From the cell containing the given text, extract its center point as [x, y] coordinate. 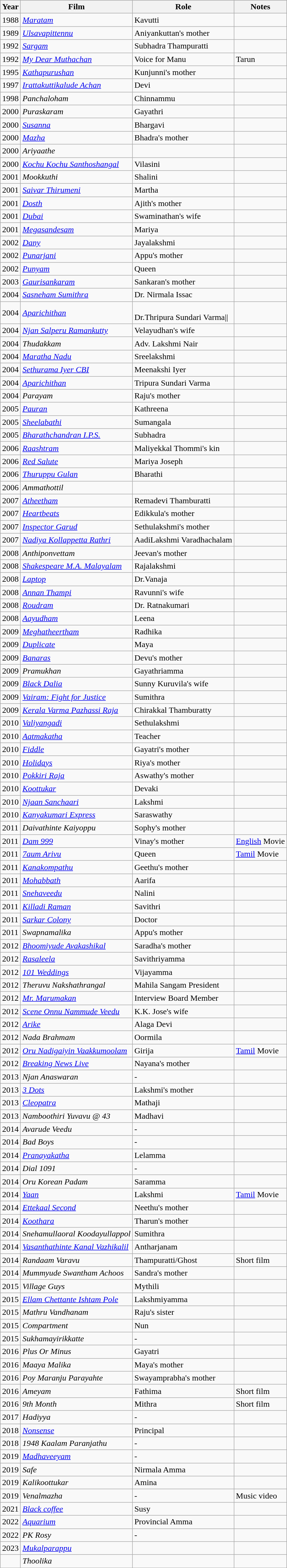
Dam 999 [76, 841]
Sarkar Colony [76, 920]
Girija [183, 1051]
Raashtram [76, 448]
Duplicate [76, 645]
1998 [10, 98]
Oru Korean Padam [76, 1181]
Shakespeare M.A. Malayalam [76, 566]
Ariyaathe [76, 151]
2023 [10, 1548]
Ajith's mother [183, 203]
Kanyakumari Express [76, 815]
Mariya Joseph [183, 461]
3 Dots [76, 1090]
Valiyangadi [76, 723]
Raju's sister [183, 1312]
2003 [10, 282]
Anthiponvettam [76, 553]
Sethurama Iyer CBI [76, 369]
Devu's mother [183, 658]
Saraswathy [183, 815]
Thuruppu Gulan [76, 474]
Holidays [76, 762]
Pokkiri Raja [76, 775]
Swaminathan's wife [183, 216]
Subhadra [183, 435]
Sukhamayirikkatte [76, 1339]
Dosth [76, 203]
Panchaloham [76, 98]
101 Weddings [76, 972]
Subhadra Thampuratti [183, 46]
Sargam [76, 46]
Pranayakatha [76, 1155]
1995 [10, 72]
Maliyekkal Thommi's kin [183, 448]
Devaki [183, 788]
Sreelakshmi [183, 356]
Parayam [76, 396]
Savithri [183, 906]
Kerala Varma Pazhassi Raja [76, 710]
Aatmakatha [76, 736]
Mithra [183, 1404]
Ettekaal Second [76, 1207]
Daivathinte Kaiyoppu [76, 828]
Ravunni's wife [183, 592]
Rajalakshmi [183, 566]
Tripura Sundari Varma [183, 383]
Kavutti [183, 20]
Red Salute [76, 461]
7aum Arivu [76, 854]
Lakshmi's mother [183, 1090]
AadiLakshmi Varadhachalam [183, 540]
Randaam Varavu [76, 1260]
Banaras [76, 658]
Shalini [183, 177]
Compartment [76, 1325]
Dany [76, 243]
Meenakshi Iyer [183, 369]
Teacher [183, 736]
Kathreena [183, 409]
Ameyam [76, 1391]
Thudakkam [76, 343]
Nada Brahmam [76, 1038]
English Movie [260, 841]
Sasneham Sumithra [76, 295]
Mohabbath [76, 880]
Mukalparappu [76, 1548]
Alaga Devi [183, 1024]
Chinnammu [183, 98]
Mr. Marumakan [76, 998]
Vasanthathinte Kanal Vazhikalil [76, 1247]
Sunny Kuruvila's wife [183, 684]
1948 Kaalam Paranjathu [76, 1443]
Mahila Sangam President [183, 985]
Bharathchandran I.P.S. [76, 435]
Punyam [76, 269]
Sophy's mother [183, 828]
Swayamprabha's mother [183, 1378]
Atheetham [76, 501]
Snehaveedu [76, 893]
Pramukhan [76, 671]
Mookkuthi [76, 177]
Role [183, 7]
Chirakkal Thamburatty [183, 710]
Adv. Lakshmi Nair [183, 343]
Nun [183, 1325]
Bhadra's mother [183, 138]
Aarifa [183, 880]
Tharun's mother [183, 1221]
Gayatri [183, 1352]
Aquarium [76, 1522]
Kanakompathu [76, 867]
Maratha Nadu [76, 356]
1988 [10, 20]
Antharjanam [183, 1247]
Susanna [76, 125]
Black coffee [76, 1509]
Njan Salperu Ramankutty [76, 330]
Jeevan's mother [183, 553]
Kathapurushan [76, 72]
Madhavi [183, 1116]
K.K. Jose's wife [183, 1011]
Laptop [76, 579]
Savithriyamma [183, 959]
Mathru Vandhanam [76, 1312]
Aniyankuttan's mother [183, 33]
Gaurisankaram [76, 282]
Dubai [76, 216]
Remadevi Thamburatti [183, 501]
Heartbeats [76, 514]
Bhoomiyude Avakashikal [76, 946]
Madhaveeyam [76, 1457]
Dial 1091 [76, 1168]
Vijayamma [183, 972]
Yaan [76, 1194]
Thoolika [76, 1561]
Fiddle [76, 749]
Amina [183, 1483]
My Dear Muthachan [76, 59]
Gayathri [183, 111]
Rasaleela [76, 959]
Irattakuttikalude Achan [76, 85]
Poy Maranju Parayahte [76, 1378]
Dr. Nirmala Issac [183, 295]
Breaking News Live [76, 1064]
Sumangala [183, 422]
Nirmala Amma [183, 1470]
1997 [10, 85]
Vilasini [183, 164]
Nayana's mother [183, 1064]
Maya's mother [183, 1365]
Kunjunni's mother [183, 72]
Maya [183, 645]
Mariya [183, 229]
2017 [10, 1417]
Annan Thampi [76, 592]
Nonsense [76, 1430]
Inspector Garud [76, 527]
Cleopatra [76, 1103]
Maaya Malika [76, 1365]
Martha [183, 190]
Killadi Raman [76, 906]
Sethulakshmi [183, 723]
Scene Onnu Nammude Veedu [76, 1011]
Gayathriamma [183, 671]
Vinay's mother [183, 841]
Kalikoottukar [76, 1483]
Arike [76, 1024]
Maratam [76, 20]
Saradha's mother [183, 946]
Kochu Kochu Santhoshangal [76, 164]
Hadiyya [76, 1417]
Radhika [183, 632]
Thampuratti/Ghost [183, 1260]
Saivar Thirumeni [76, 190]
Punarjani [76, 256]
Bhargavi [183, 125]
Provincial Amma [183, 1522]
Snehamullaoral Koodayullappol [76, 1234]
Ammathottil [76, 487]
Black Dalia [76, 684]
Sandra's mother [183, 1273]
Village Guys [76, 1286]
Sethulakshmi's mother [183, 527]
Mathaji [183, 1103]
Namboothiri Yuvavu @ 43 [76, 1116]
Theruvu Nakshathrangal [76, 985]
Voice for Manu [183, 59]
Bharathi [183, 474]
Lakshmiyamma [183, 1299]
Njan Anaswaran [76, 1077]
Mummyude Swantham Achoos [76, 1273]
Devi [183, 85]
Dr. Ratnakumari [183, 605]
Raju's mother [183, 396]
Nalini [183, 893]
Music video [260, 1496]
Mythili [183, 1286]
Megasandesam [76, 229]
Sankaran's mother [183, 282]
Aswathy's mother [183, 775]
Mazha [76, 138]
Gayatri's mother [183, 749]
Riya's mother [183, 762]
Pauran [76, 409]
Oormila [183, 1038]
Safe [76, 1470]
Neethu's mother [183, 1207]
Notes [260, 7]
Geethu's mother [183, 867]
Koottukar [76, 788]
Doctor [183, 920]
Vairam: Fight for Justice [76, 697]
Film [76, 7]
Swapnamalika [76, 933]
Susy [183, 1509]
Principal [183, 1430]
Roudram [76, 605]
Sheelabathi [76, 422]
Edikkula's mother [183, 514]
Tarun [260, 59]
Aayudham [76, 619]
Bad Boys [76, 1142]
Oru Nadigaiyin Vaakkumoolam [76, 1051]
Year [10, 7]
Puraskaram [76, 111]
Velayudhan's wife [183, 330]
Leena [183, 619]
Dr.Vanaja [183, 579]
9th Month [76, 1404]
2021 [10, 1509]
Avarude Veedu [76, 1129]
Jayalakshmi [183, 243]
Ellam Chettante Ishtam Pole [76, 1299]
1989 [10, 33]
Nadiya Kollappetta Rathri [76, 540]
Plus Or Minus [76, 1352]
Interview Board Member [183, 998]
Dr.Thripura Sundari Varma|| [183, 312]
Njaan Sanchaari [76, 802]
PK Rosy [76, 1535]
Lelamma [183, 1155]
Fathima [183, 1391]
Saramma [183, 1181]
Meghatheertham [76, 632]
Ulsavapittennu [76, 33]
Venalmazha [76, 1496]
Koothara [76, 1221]
